Locate the cell with the specified text and output its (X, Y) center coordinate. 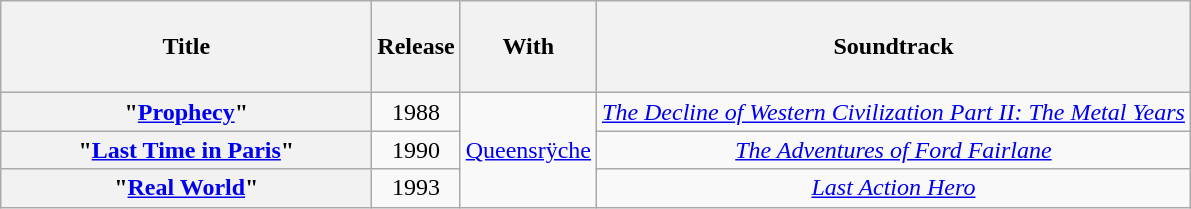
Release (416, 47)
"Real World" (186, 188)
"Last Time in Paris" (186, 150)
The Decline of Western Civilization Part II: The Metal Years (894, 112)
1990 (416, 150)
"Prophecy" (186, 112)
Soundtrack (894, 47)
1993 (416, 188)
Queensrÿche (528, 150)
1988 (416, 112)
With (528, 47)
Title (186, 47)
Last Action Hero (894, 188)
The Adventures of Ford Fairlane (894, 150)
